From the cell containing the given text, extract its center point as [X, Y] coordinate. 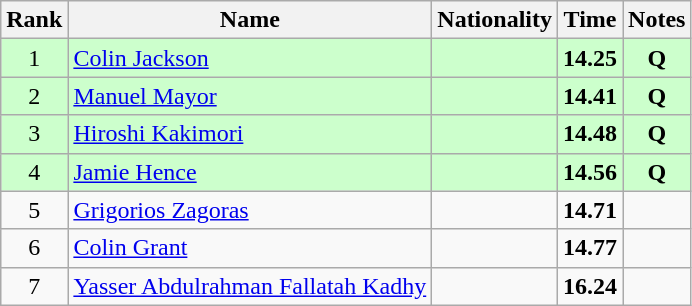
6 [34, 248]
Name [250, 20]
Hiroshi Kakimori [250, 134]
Time [590, 20]
5 [34, 210]
14.56 [590, 172]
14.25 [590, 58]
Colin Grant [250, 248]
14.48 [590, 134]
Grigorios Zagoras [250, 210]
Jamie Hence [250, 172]
16.24 [590, 286]
4 [34, 172]
Notes [657, 20]
Manuel Mayor [250, 96]
Yasser Abdulrahman Fallatah Kadhy [250, 286]
Colin Jackson [250, 58]
14.77 [590, 248]
2 [34, 96]
Nationality [495, 20]
14.71 [590, 210]
14.41 [590, 96]
Rank [34, 20]
1 [34, 58]
3 [34, 134]
7 [34, 286]
